Locate the cell with the specified text and output its [X, Y] center coordinate. 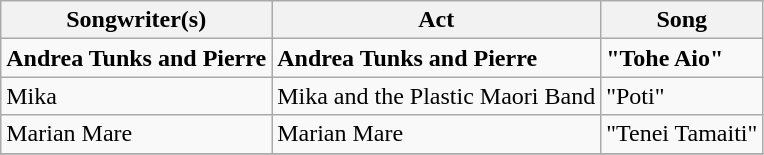
Mika and the Plastic Maori Band [436, 96]
Act [436, 20]
"Tenei Tamaiti" [682, 134]
Song [682, 20]
Mika [136, 96]
"Tohe Aio" [682, 58]
Songwriter(s) [136, 20]
"Poti" [682, 96]
